Extract the [X, Y] coordinate from the center of the cell holding the provided text.  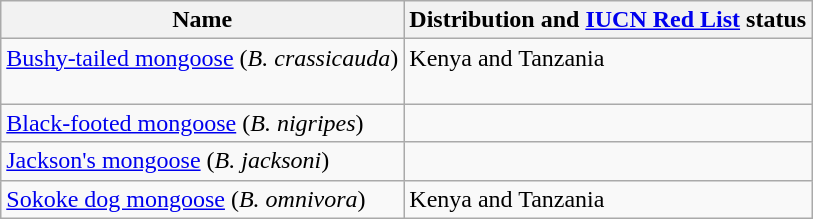
Bushy-tailed mongoose (B. crassicauda) [202, 72]
Sokoke dog mongoose (B. omnivora) [202, 199]
Distribution and IUCN Red List status [608, 20]
Jackson's mongoose (B. jacksoni) [202, 161]
Name [202, 20]
Black-footed mongoose (B. nigripes) [202, 123]
